Search for the cell housing the specified text and yield its (x, y) center coordinate. 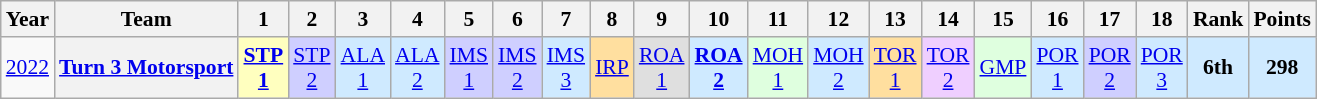
POR3 (1162, 68)
2 (312, 19)
298 (1282, 68)
Turn 3 Motorsport (146, 68)
ROA1 (662, 68)
2022 (28, 68)
3 (363, 19)
Points (1282, 19)
IMS1 (470, 68)
13 (896, 19)
6 (518, 19)
15 (1004, 19)
12 (838, 19)
MOH1 (778, 68)
4 (417, 19)
1 (263, 19)
IMS2 (518, 68)
10 (719, 19)
Team (146, 19)
IRP (612, 68)
ALA2 (417, 68)
STP2 (312, 68)
MOH2 (838, 68)
TOR2 (948, 68)
18 (1162, 19)
Rank (1218, 19)
17 (1110, 19)
5 (470, 19)
IMS3 (566, 68)
Year (28, 19)
8 (612, 19)
POR1 (1057, 68)
16 (1057, 19)
6th (1218, 68)
ALA1 (363, 68)
ROA2 (719, 68)
STP1 (263, 68)
9 (662, 19)
14 (948, 19)
TOR1 (896, 68)
7 (566, 19)
POR2 (1110, 68)
11 (778, 19)
GMP (1004, 68)
